Output the (x, y) coordinate of the center of the cell containing the given text.  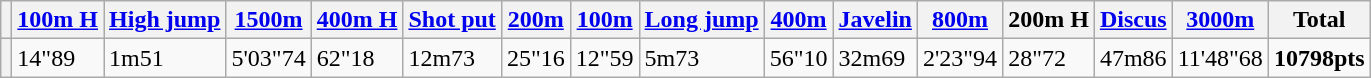
5m73 (702, 58)
100m (604, 20)
47m86 (1133, 58)
200m H (1049, 20)
5'03"74 (268, 58)
400m (798, 20)
56"10 (798, 58)
10798pts (1319, 58)
3000m (1220, 20)
28"72 (1049, 58)
1500m (268, 20)
62"18 (357, 58)
14"89 (58, 58)
12"59 (604, 58)
100m H (58, 20)
800m (960, 20)
High jump (165, 20)
Javelin (875, 20)
32m69 (875, 58)
200m (536, 20)
Long jump (702, 20)
25"16 (536, 58)
1m51 (165, 58)
12m73 (452, 58)
Shot put (452, 20)
2'23"94 (960, 58)
11'48"68 (1220, 58)
Discus (1133, 20)
Total (1319, 20)
400m H (357, 20)
